Return (x, y) of the center of cell containing provided text 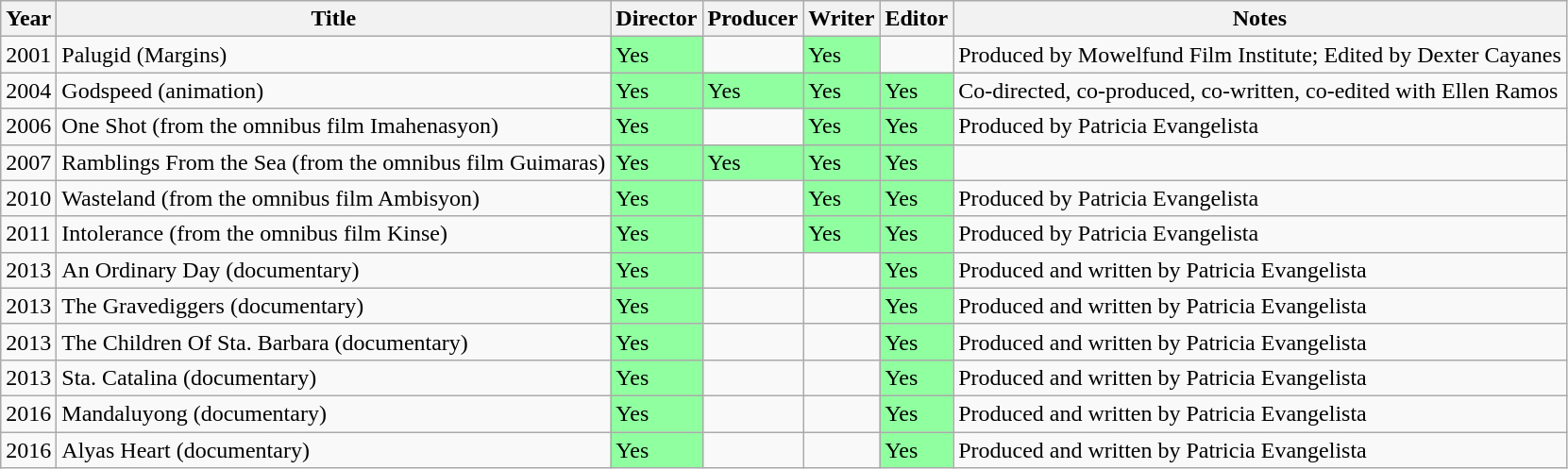
Ramblings From the Sea (from the omnibus film Guimaras) (334, 162)
Produced by Mowelfund Film Institute; Edited by Dexter Cayanes (1260, 55)
Year (28, 19)
2010 (28, 198)
Producer (753, 19)
Title (334, 19)
The Gravediggers (documentary) (334, 306)
2004 (28, 91)
Intolerance (from the omnibus film Kinse) (334, 234)
2006 (28, 126)
Editor (917, 19)
Notes (1260, 19)
2001 (28, 55)
Godspeed (animation) (334, 91)
Co-directed, co-produced, co-written, co-edited with Ellen Ramos (1260, 91)
Writer (842, 19)
Wasteland (from the omnibus film Ambisyon) (334, 198)
Palugid (Margins) (334, 55)
2007 (28, 162)
Director (657, 19)
An Ordinary Day (documentary) (334, 270)
Mandaluyong (documentary) (334, 413)
2011 (28, 234)
The Children Of Sta. Barbara (documentary) (334, 342)
Sta. Catalina (documentary) (334, 377)
Alyas Heart (documentary) (334, 450)
One Shot (from the omnibus film Imahenasyon) (334, 126)
